Determine the [x, y] coordinate at the center of the cell enclosing the given text.  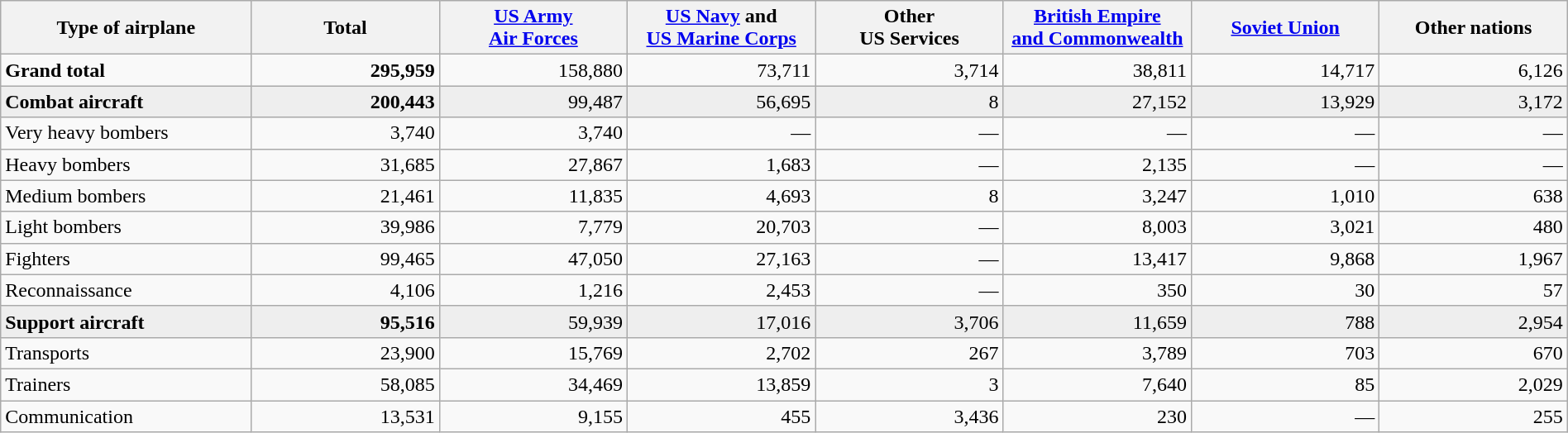
1,216 [533, 290]
480 [1474, 227]
Combat aircraft [126, 102]
3,247 [1097, 196]
Fighters [126, 259]
455 [721, 416]
38,811 [1097, 70]
8,003 [1097, 227]
39,986 [346, 227]
2,029 [1474, 384]
350 [1097, 290]
4,106 [346, 290]
US Navy and US Marine Corps [721, 28]
158,880 [533, 70]
13,417 [1097, 259]
57 [1474, 290]
23,900 [346, 353]
47,050 [533, 259]
13,929 [1285, 102]
670 [1474, 353]
Support aircraft [126, 321]
Transports [126, 353]
58,085 [346, 384]
Medium bombers [126, 196]
13,531 [346, 416]
6,126 [1474, 70]
11,835 [533, 196]
34,469 [533, 384]
3,789 [1097, 353]
267 [910, 353]
Light bombers [126, 227]
27,867 [533, 164]
2,453 [721, 290]
230 [1097, 416]
85 [1285, 384]
27,163 [721, 259]
Other nations [1474, 28]
56,695 [721, 102]
Total [346, 28]
95,516 [346, 321]
Communication [126, 416]
255 [1474, 416]
Other US Services [910, 28]
9,868 [1285, 259]
788 [1285, 321]
Heavy bombers [126, 164]
31,685 [346, 164]
US Army Air Forces [533, 28]
99,465 [346, 259]
15,769 [533, 353]
3 [910, 384]
2,135 [1097, 164]
14,717 [1285, 70]
3,706 [910, 321]
British Empire and Commonwealth [1097, 28]
27,152 [1097, 102]
Very heavy bombers [126, 133]
21,461 [346, 196]
59,939 [533, 321]
9,155 [533, 416]
Type of airplane [126, 28]
2,954 [1474, 321]
4,693 [721, 196]
73,711 [721, 70]
1,967 [1474, 259]
Grand total [126, 70]
13,859 [721, 384]
7,779 [533, 227]
1,683 [721, 164]
703 [1285, 353]
11,659 [1097, 321]
3,714 [910, 70]
2,702 [721, 353]
3,021 [1285, 227]
638 [1474, 196]
99,487 [533, 102]
Soviet Union [1285, 28]
1,010 [1285, 196]
30 [1285, 290]
7,640 [1097, 384]
20,703 [721, 227]
3,172 [1474, 102]
200,443 [346, 102]
295,959 [346, 70]
Trainers [126, 384]
3,436 [910, 416]
17,016 [721, 321]
Reconnaissance [126, 290]
